Provide the (X, Y) coordinate of the cell's center where the given text is located.  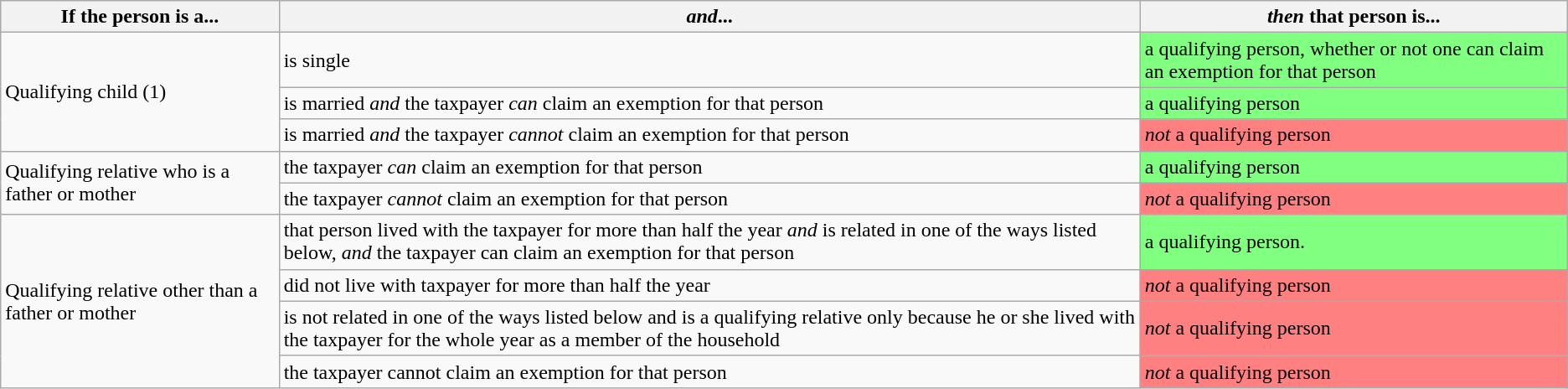
the taxpayer can claim an exemption for that person (709, 167)
If the person is a... (140, 17)
a qualifying person, whether or not one can claim an exemption for that person (1354, 60)
Qualifying child (1) (140, 92)
a qualifying person. (1354, 241)
did not live with taxpayer for more than half the year (709, 285)
Qualifying relative other than a father or mother (140, 301)
is married and the taxpayer can claim an exemption for that person (709, 103)
is married and the taxpayer cannot claim an exemption for that person (709, 135)
Qualifying relative who is a father or mother (140, 183)
is single (709, 60)
and... (709, 17)
then that person is... (1354, 17)
